Identify which cell holds the provided text, then report its (x, y) central coordinate. 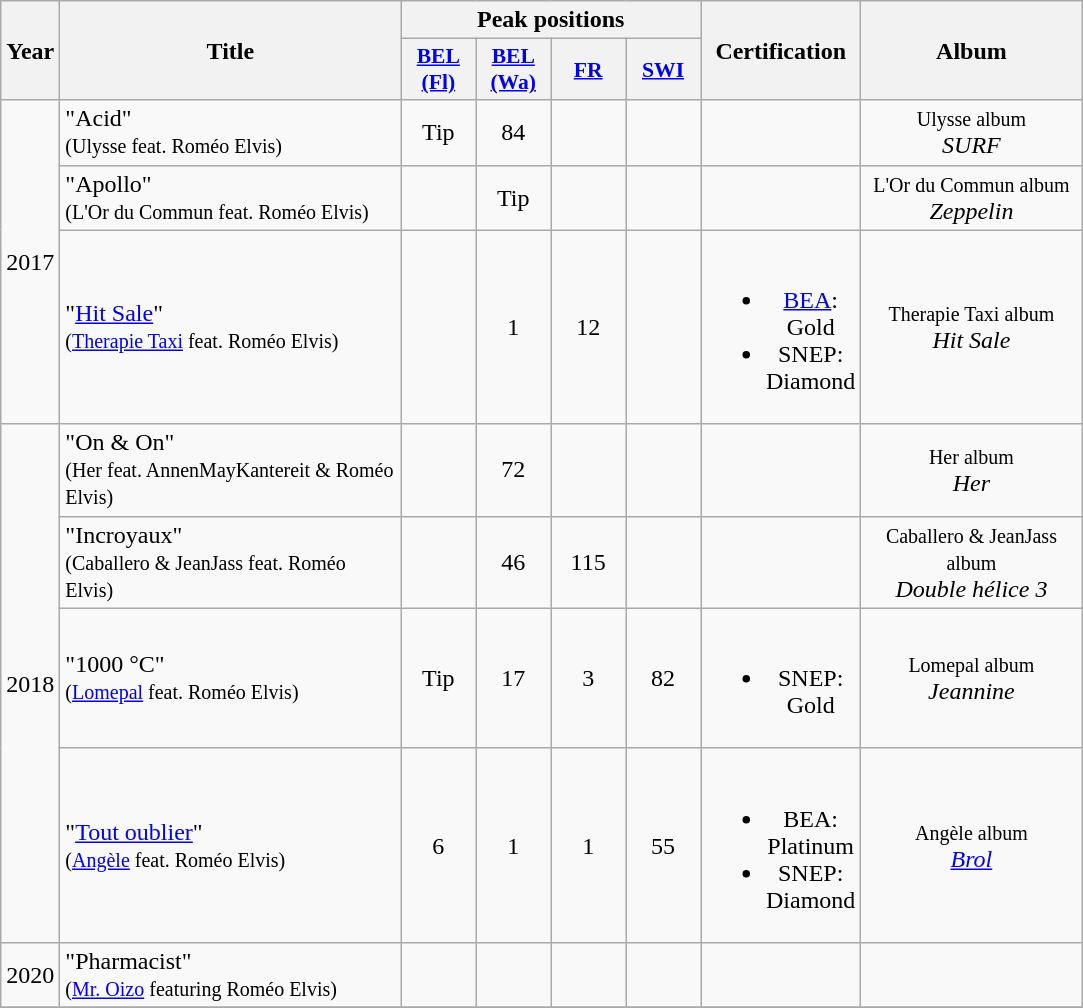
2020 (30, 974)
Year (30, 50)
82 (664, 678)
3 (588, 678)
"On & On" (Her feat. AnnenMayKantereit & Roméo Elvis) (230, 470)
"Tout oublier" (Angèle feat. Roméo Elvis) (230, 845)
SNEP: Gold (780, 678)
2017 (30, 262)
Certification (780, 50)
SWI (664, 70)
Angèle albumBrol (972, 845)
Caballero & JeanJass albumDouble hélice 3 (972, 562)
BEL(Fl) (438, 70)
"Incroyaux" (Caballero & JeanJass feat. Roméo Elvis) (230, 562)
Peak positions (551, 20)
Therapie Taxi albumHit Sale (972, 327)
"Acid" (Ulysse feat. Roméo Elvis) (230, 132)
115 (588, 562)
BEA: GoldSNEP: Diamond (780, 327)
FR (588, 70)
L'Or du Commun albumZeppelin (972, 198)
BEA: PlatinumSNEP: Diamond (780, 845)
Her albumHer (972, 470)
BEL(Wa) (514, 70)
Ulysse albumSURF (972, 132)
"1000 °C" (Lomepal feat. Roméo Elvis) (230, 678)
"Apollo" (L'Or du Commun feat. Roméo Elvis) (230, 198)
Album (972, 50)
12 (588, 327)
"Hit Sale" (Therapie Taxi feat. Roméo Elvis) (230, 327)
Title (230, 50)
2018 (30, 683)
84 (514, 132)
72 (514, 470)
"Pharmacist"(Mr. Oizo featuring Roméo Elvis) (230, 974)
17 (514, 678)
6 (438, 845)
46 (514, 562)
Lomepal albumJeannine (972, 678)
55 (664, 845)
